Output the [X, Y] coordinate of the center of the cell containing the given text.  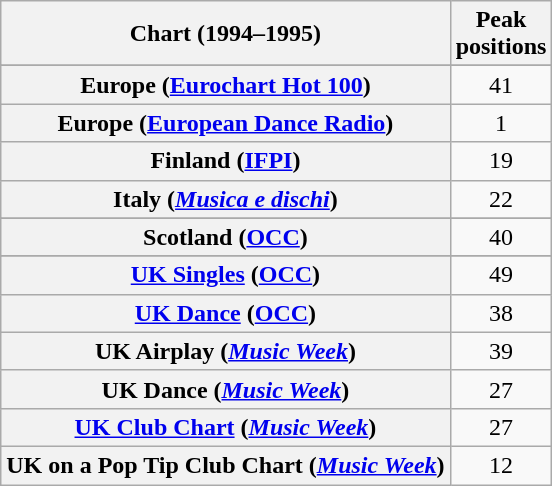
40 [501, 237]
41 [501, 85]
Chart (1994–1995) [226, 34]
UK Club Chart (Music Week) [226, 427]
49 [501, 275]
Europe (Eurochart Hot 100) [226, 85]
UK on a Pop Tip Club Chart (Music Week) [226, 465]
UK Singles (OCC) [226, 275]
UK Dance (OCC) [226, 313]
12 [501, 465]
Scotland (OCC) [226, 237]
22 [501, 199]
Finland (IFPI) [226, 161]
38 [501, 313]
UK Dance (Music Week) [226, 389]
Europe (European Dance Radio) [226, 123]
39 [501, 351]
Peakpositions [501, 34]
1 [501, 123]
19 [501, 161]
Italy (Musica e dischi) [226, 199]
UK Airplay (Music Week) [226, 351]
